Locate the cell with the specified text and output its (x, y) center coordinate. 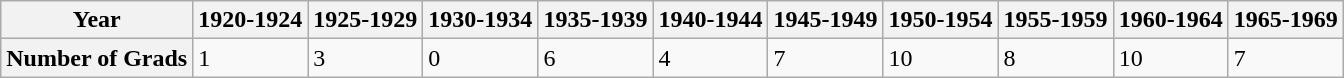
Year (97, 20)
1935-1939 (596, 20)
0 (480, 58)
1925-1929 (366, 20)
Number of Grads (97, 58)
1965-1969 (1286, 20)
3 (366, 58)
1945-1949 (826, 20)
4 (710, 58)
1 (250, 58)
1950-1954 (940, 20)
1955-1959 (1056, 20)
1930-1934 (480, 20)
6 (596, 58)
1940-1944 (710, 20)
1920-1924 (250, 20)
1960-1964 (1170, 20)
8 (1056, 58)
